Locate the cell with the specified text and output its (X, Y) center coordinate. 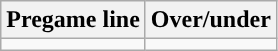
Over/under (210, 20)
Pregame line (74, 20)
